Scan for the cell matching the given text and deliver its [x, y] coordinate at center. 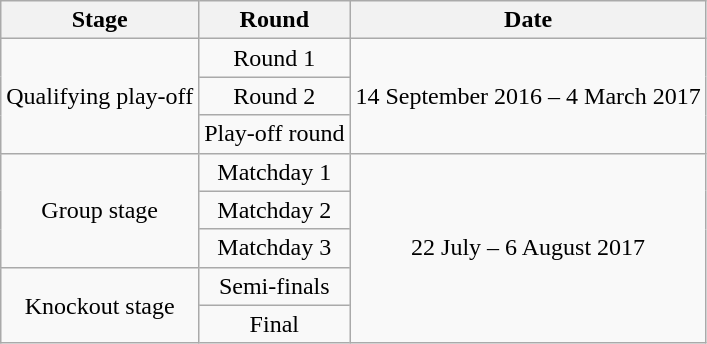
Qualifying play-off [100, 96]
14 September 2016 – 4 March 2017 [528, 96]
22 July – 6 August 2017 [528, 248]
Date [528, 20]
Matchday 1 [274, 172]
Knockout stage [100, 305]
Final [274, 324]
Round 1 [274, 58]
Stage [100, 20]
Semi-finals [274, 286]
Round [274, 20]
Play-off round [274, 134]
Round 2 [274, 96]
Group stage [100, 210]
Matchday 3 [274, 248]
Matchday 2 [274, 210]
